From the cell containing the given text, extract its center point as (X, Y) coordinate. 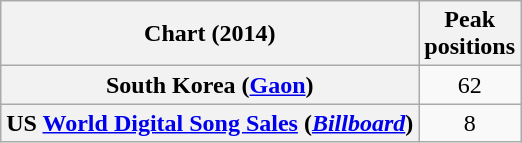
8 (470, 123)
Peakpositions (470, 34)
Chart (2014) (210, 34)
US World Digital Song Sales (Billboard) (210, 123)
62 (470, 85)
South Korea (Gaon) (210, 85)
